Scan for the cell matching the given text and deliver its (x, y) coordinate at center. 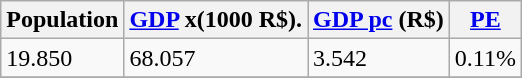
68.057 (216, 58)
PE (485, 20)
3.542 (379, 58)
0.11% (485, 58)
19.850 (62, 58)
Population (62, 20)
GDP x(1000 R$). (216, 20)
GDP pc (R$) (379, 20)
